Identify which cell holds the provided text, then report its [x, y] central coordinate. 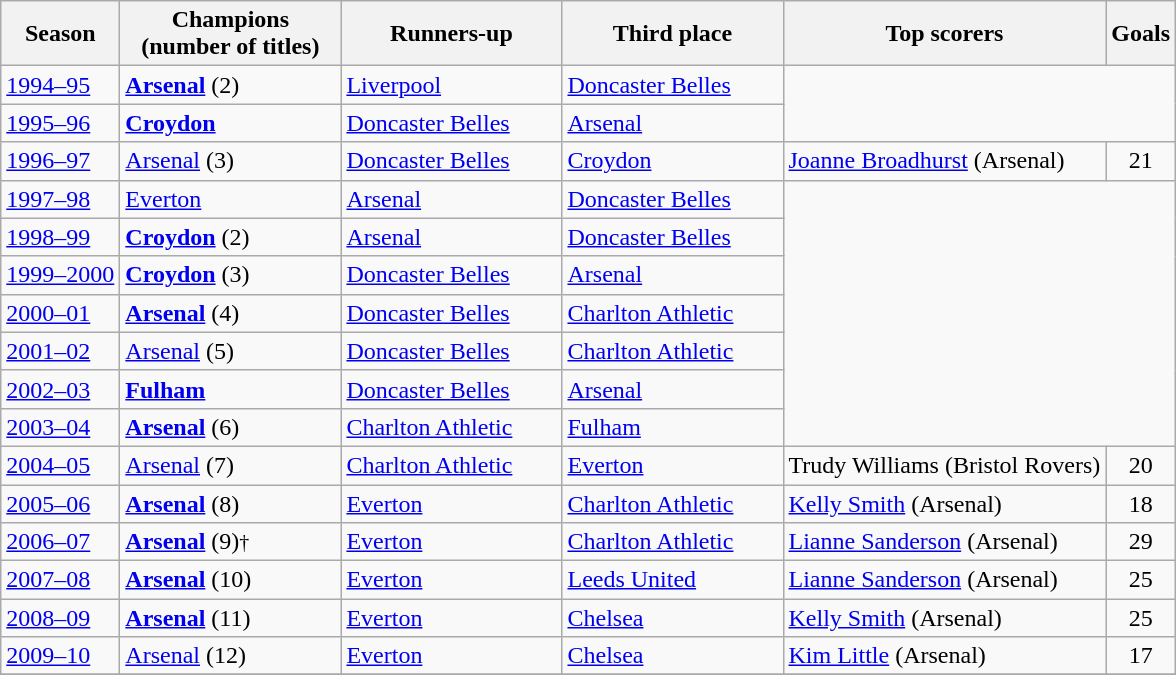
Trudy Williams (Bristol Rovers) [944, 465]
Arsenal (11) [230, 618]
Season [60, 34]
1997–98 [60, 199]
2009–10 [60, 656]
2003–04 [60, 427]
18 [1141, 503]
Goals [1141, 34]
Third place [672, 34]
1994–95 [60, 85]
1995–96 [60, 123]
29 [1141, 542]
Croydon (3) [230, 275]
2001–02 [60, 351]
Top scorers [944, 34]
21 [1141, 161]
Kim Little (Arsenal) [944, 656]
2007–08 [60, 580]
2000–01 [60, 313]
2008–09 [60, 618]
Arsenal (5) [230, 351]
1998–99 [60, 237]
Arsenal (3) [230, 161]
20 [1141, 465]
2006–07 [60, 542]
Joanne Broadhurst (Arsenal) [944, 161]
2005–06 [60, 503]
Runners-up [452, 34]
Leeds United [672, 580]
1996–97 [60, 161]
Arsenal (12) [230, 656]
Arsenal (10) [230, 580]
1999–2000 [60, 275]
Arsenal (4) [230, 313]
17 [1141, 656]
Liverpool [452, 85]
2002–03 [60, 389]
Arsenal (2) [230, 85]
Arsenal (9)† [230, 542]
Champions(number of titles) [230, 34]
Arsenal (8) [230, 503]
Croydon (2) [230, 237]
Arsenal (6) [230, 427]
Arsenal (7) [230, 465]
2004–05 [60, 465]
